Scan for the cell matching the given text and deliver its (X, Y) coordinate at center. 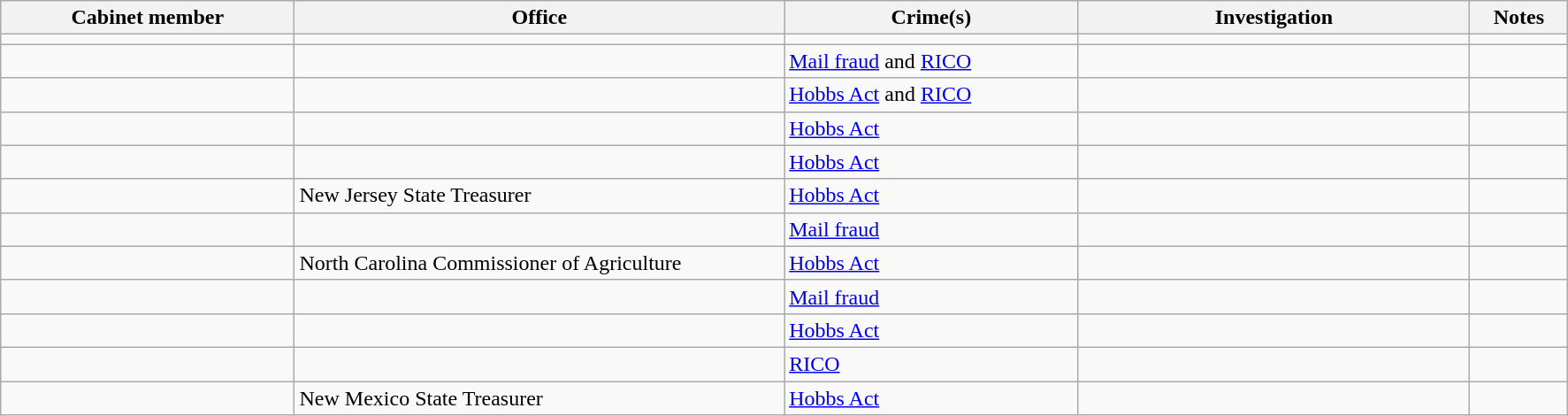
Crime(s) (931, 18)
Notes (1519, 18)
RICO (931, 364)
North Carolina Commissioner of Agriculture (539, 263)
Cabinet member (148, 18)
Mail fraud and RICO (931, 61)
New Mexico State Treasurer (539, 397)
New Jersey State Treasurer (539, 196)
Investigation (1274, 18)
Hobbs Act and RICO (931, 95)
Office (539, 18)
